Locate the cell with the specified text and output its [x, y] center coordinate. 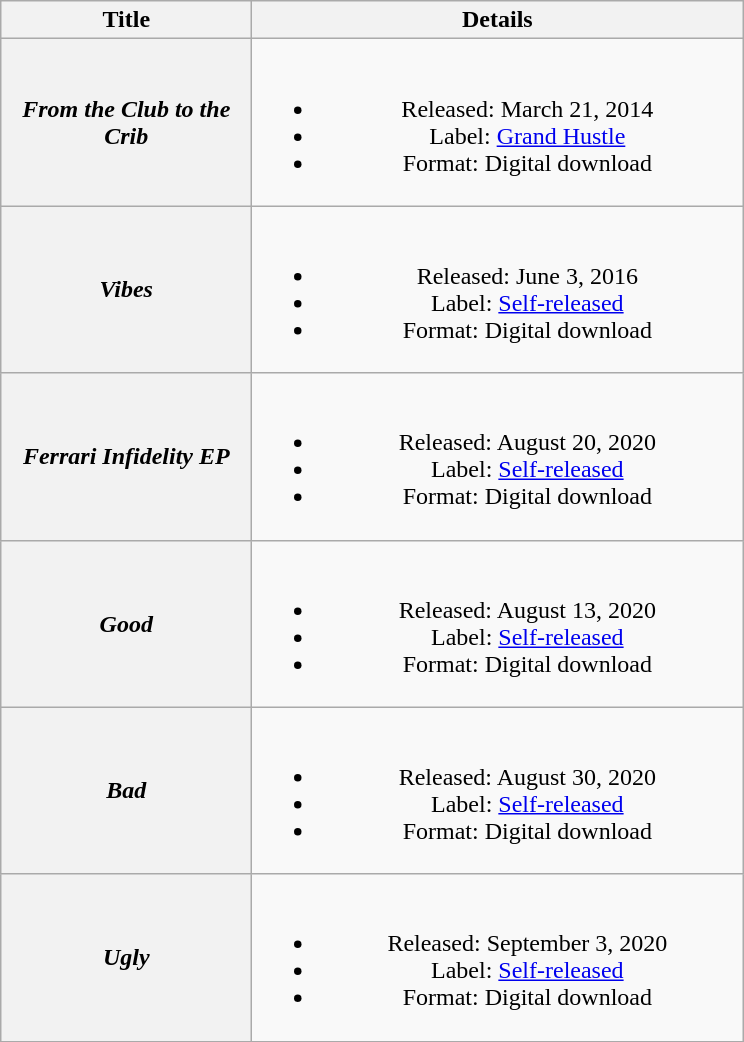
Released: August 20, 2020Label: Self-releasedFormat: Digital download [498, 456]
Vibes [126, 290]
Released: June 3, 2016Label: Self-releasedFormat: Digital download [498, 290]
From the Club to the Crib [126, 122]
Released: August 13, 2020Label: Self-releasedFormat: Digital download [498, 624]
Title [126, 20]
Bad [126, 790]
Released: September 3, 2020Label: Self-releasedFormat: Digital download [498, 958]
Good [126, 624]
Ugly [126, 958]
Released: August 30, 2020Label: Self-releasedFormat: Digital download [498, 790]
Details [498, 20]
Released: March 21, 2014Label: Grand HustleFormat: Digital download [498, 122]
Ferrari Infidelity EP [126, 456]
